From the cell containing the given text, extract its center point as (x, y) coordinate. 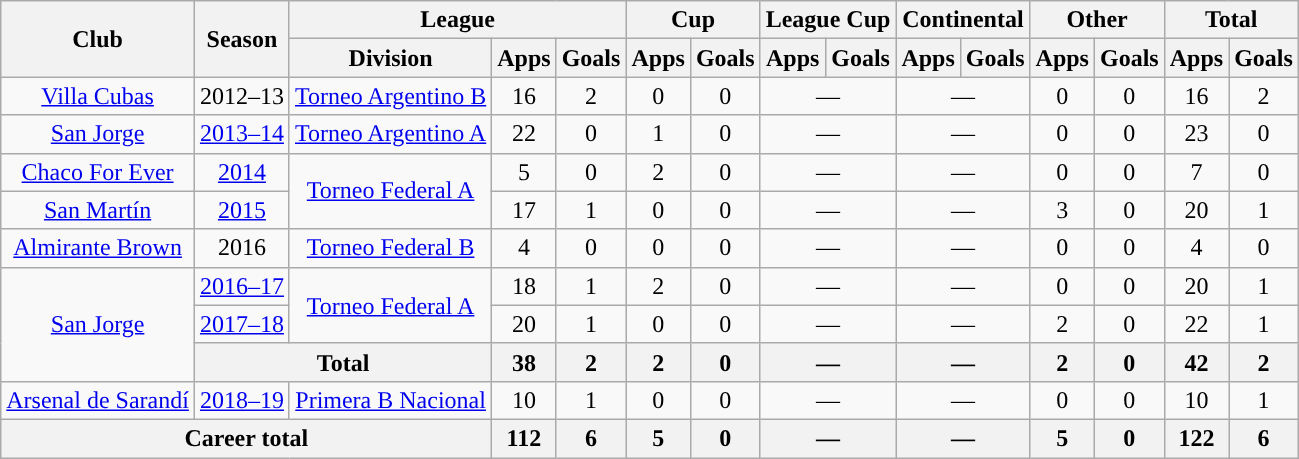
122 (1196, 438)
2013–14 (242, 134)
38 (524, 362)
Chaco For Ever (98, 172)
2015 (242, 210)
Villa Cubas (98, 96)
Other (1097, 20)
2018–19 (242, 400)
Division (390, 58)
2014 (242, 172)
Career total (246, 438)
Club (98, 39)
Cup (693, 20)
42 (1196, 362)
San Martín (98, 210)
3 (1062, 210)
7 (1196, 172)
112 (524, 438)
Torneo Argentino B (390, 96)
Primera B Nacional (390, 400)
League Cup (828, 20)
2016 (242, 248)
Season (242, 39)
Continental (963, 20)
2017–18 (242, 324)
Torneo Argentino A (390, 134)
18 (524, 286)
2016–17 (242, 286)
Arsenal de Sarandí (98, 400)
23 (1196, 134)
2012–13 (242, 96)
Almirante Brown (98, 248)
Torneo Federal B (390, 248)
17 (524, 210)
League (457, 20)
